Capture the cell that displays the provided text and extract its (x, y) central coordinate. 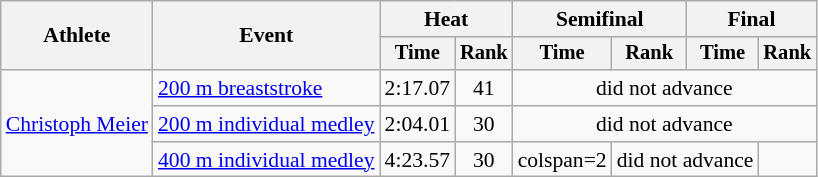
2:17.07 (418, 88)
Athlete (77, 36)
30 (484, 124)
200 m individual medley (266, 124)
Event (266, 36)
2:04.01 (418, 124)
41 (484, 88)
Final (752, 19)
Heat (446, 19)
Semifinal (600, 19)
Christoph Meier (77, 124)
200 m breaststroke (266, 88)
